Capture the cell that displays the provided text and extract its (X, Y) central coordinate. 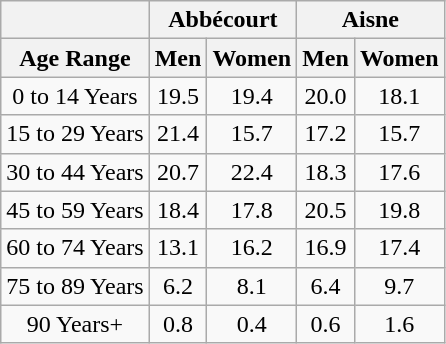
19.4 (252, 96)
17.8 (252, 210)
45 to 59 Years (75, 210)
16.2 (252, 248)
Aisne (370, 20)
18.4 (178, 210)
19.5 (178, 96)
60 to 74 Years (75, 248)
9.7 (399, 286)
15 to 29 Years (75, 134)
1.6 (399, 324)
90 Years+ (75, 324)
20.7 (178, 172)
8.1 (252, 286)
20.5 (326, 210)
0.6 (326, 324)
17.4 (399, 248)
18.3 (326, 172)
13.1 (178, 248)
17.2 (326, 134)
16.9 (326, 248)
22.4 (252, 172)
0.4 (252, 324)
19.8 (399, 210)
30 to 44 Years (75, 172)
0 to 14 Years (75, 96)
6.2 (178, 286)
20.0 (326, 96)
75 to 89 Years (75, 286)
6.4 (326, 286)
0.8 (178, 324)
17.6 (399, 172)
Abbécourt (222, 20)
Age Range (75, 58)
18.1 (399, 96)
21.4 (178, 134)
